Extract the [X, Y] coordinate from the center of the cell holding the provided text.  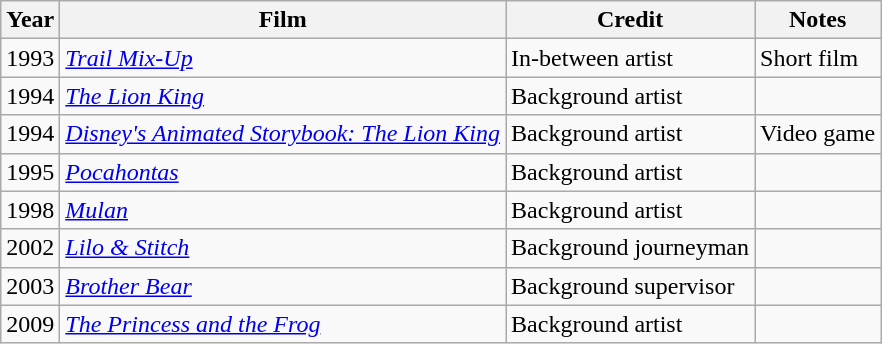
Notes [818, 20]
Credit [630, 20]
Background supervisor [630, 286]
Brother Bear [283, 286]
Year [30, 20]
Lilo & Stitch [283, 248]
1995 [30, 172]
Disney's Animated Storybook: The Lion King [283, 134]
Trail Mix-Up [283, 58]
Mulan [283, 210]
Film [283, 20]
1993 [30, 58]
The Princess and the Frog [283, 324]
1998 [30, 210]
2002 [30, 248]
Video game [818, 134]
Short film [818, 58]
The Lion King [283, 96]
2003 [30, 286]
2009 [30, 324]
In-between artist [630, 58]
Background journeyman [630, 248]
Pocahontas [283, 172]
